Scan for the cell matching the given text and deliver its [x, y] coordinate at center. 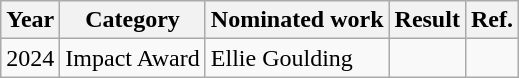
Category [132, 20]
Ellie Goulding [297, 58]
2024 [30, 58]
Year [30, 20]
Ref. [492, 20]
Impact Award [132, 58]
Nominated work [297, 20]
Result [427, 20]
